Identify which cell holds the provided text, then report its [x, y] central coordinate. 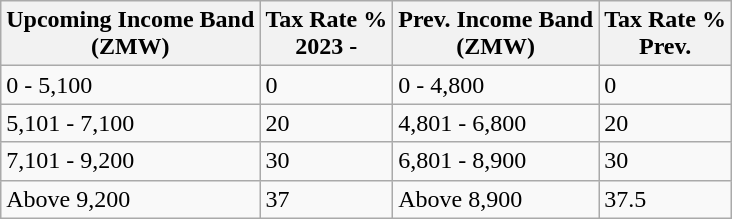
0 - 4,800 [496, 85]
Above 9,200 [130, 199]
7,101 - 9,200 [130, 161]
0 - 5,100 [130, 85]
Above 8,900 [496, 199]
Prev. Income Band(ZMW) [496, 34]
Upcoming Income Band(ZMW) [130, 34]
6,801 - 8,900 [496, 161]
37 [326, 199]
37.5 [666, 199]
Tax Rate %Prev. [666, 34]
4,801 - 6,800 [496, 123]
Tax Rate %2023 - [326, 34]
5,101 - 7,100 [130, 123]
